Extract the (x, y) coordinate from the center of the cell holding the provided text.  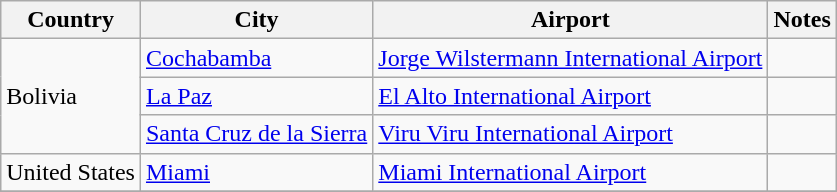
Miami International Airport (570, 172)
United States (71, 172)
City (256, 20)
El Alto International Airport (570, 96)
Country (71, 20)
Airport (570, 20)
Bolivia (71, 96)
La Paz (256, 96)
Cochabamba (256, 58)
Miami (256, 172)
Jorge Wilstermann International Airport (570, 58)
Viru Viru International Airport (570, 134)
Notes (802, 20)
Santa Cruz de la Sierra (256, 134)
